Return (x, y) of the center of cell containing provided text 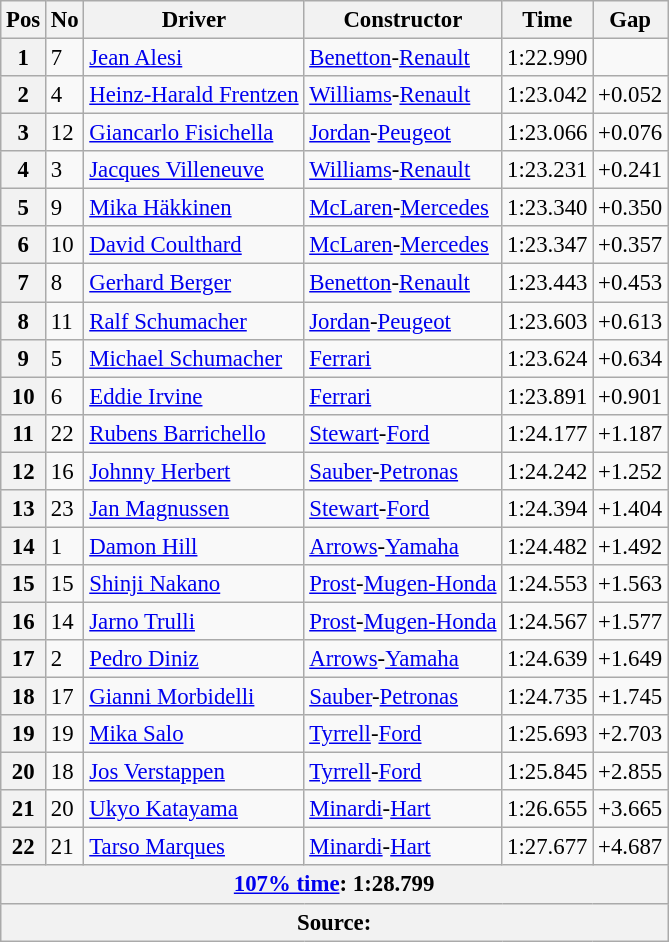
1:23.347 (548, 245)
+0.357 (630, 245)
1:23.891 (548, 396)
+0.901 (630, 396)
1:23.231 (548, 170)
1:25.845 (548, 772)
1:24.394 (548, 509)
Jean Alesi (194, 58)
107% time: 1:28.799 (334, 885)
Ukyo Katayama (194, 809)
+1.492 (630, 546)
+4.687 (630, 847)
+1.187 (630, 433)
Michael Schumacher (194, 358)
+3.665 (630, 809)
Driver (194, 20)
Eddie Irvine (194, 396)
1:24.177 (548, 433)
Damon Hill (194, 546)
1:25.693 (548, 734)
1:23.340 (548, 208)
Source: (334, 922)
1:23.042 (548, 95)
+0.241 (630, 170)
1:22.990 (548, 58)
Giancarlo Fisichella (194, 133)
1:23.624 (548, 358)
1:27.677 (548, 847)
Shinji Nakano (194, 584)
Jos Verstappen (194, 772)
1:24.639 (548, 659)
Heinz-Harald Frentzen (194, 95)
Gap (630, 20)
Jarno Trulli (194, 621)
13 (24, 509)
No (65, 20)
1:26.655 (548, 809)
+0.453 (630, 283)
Constructor (403, 20)
Jan Magnussen (194, 509)
Jacques Villeneuve (194, 170)
+1.252 (630, 471)
1:23.443 (548, 283)
Gianni Morbidelli (194, 697)
1:24.567 (548, 621)
1:24.242 (548, 471)
+0.350 (630, 208)
Johnny Herbert (194, 471)
Mika Häkkinen (194, 208)
+2.855 (630, 772)
1:23.603 (548, 321)
David Coulthard (194, 245)
1:24.553 (548, 584)
Mika Salo (194, 734)
+0.052 (630, 95)
1:23.066 (548, 133)
+1.745 (630, 697)
+0.634 (630, 358)
23 (65, 509)
+2.703 (630, 734)
+0.076 (630, 133)
Pos (24, 20)
Ralf Schumacher (194, 321)
+1.563 (630, 584)
+1.577 (630, 621)
+1.649 (630, 659)
Rubens Barrichello (194, 433)
Gerhard Berger (194, 283)
Tarso Marques (194, 847)
1:24.482 (548, 546)
Time (548, 20)
+0.613 (630, 321)
1:24.735 (548, 697)
Pedro Diniz (194, 659)
+1.404 (630, 509)
